Extract the (X, Y) coordinate from the center of the cell holding the provided text.  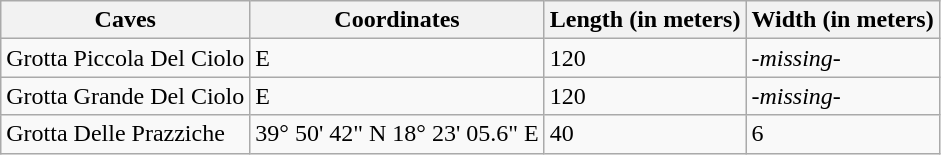
Grotta Delle Prazziche (126, 134)
Coordinates (397, 20)
Width (in meters) (842, 20)
40 (645, 134)
39° 50' 42" N 18° 23' 05.6" E (397, 134)
Length (in meters) (645, 20)
Grotta Grande Del Ciolo (126, 96)
6 (842, 134)
Caves (126, 20)
Grotta Piccola Del Ciolo (126, 58)
